Find where the given text appears and provide that cell's center as (x, y) coordinate. 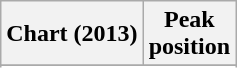
Chart (2013) (72, 34)
Peakposition (189, 34)
